Return [x, y] of the center of cell containing provided text 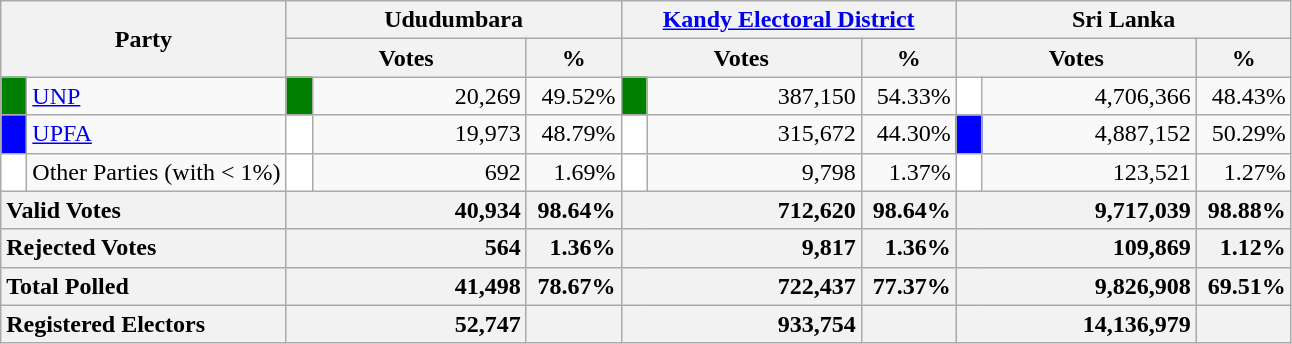
Registered Electors [144, 324]
564 [406, 248]
1.27% [1244, 172]
48.79% [574, 134]
933,754 [741, 324]
722,437 [741, 286]
1.37% [908, 172]
69.51% [1244, 286]
40,934 [406, 210]
19,973 [419, 134]
4,887,152 [1089, 134]
9,798 [754, 172]
315,672 [754, 134]
41,498 [406, 286]
49.52% [574, 96]
387,150 [754, 96]
54.33% [908, 96]
Ududumbara [454, 20]
Total Polled [144, 286]
123,521 [1089, 172]
Party [144, 39]
52,747 [406, 324]
9,717,039 [1076, 210]
109,869 [1076, 248]
Kandy Electoral District [788, 20]
44.30% [908, 134]
9,826,908 [1076, 286]
UNP [156, 96]
14,136,979 [1076, 324]
UPFA [156, 134]
692 [419, 172]
Valid Votes [144, 210]
9,817 [741, 248]
4,706,366 [1089, 96]
50.29% [1244, 134]
48.43% [1244, 96]
712,620 [741, 210]
Sri Lanka [1124, 20]
Rejected Votes [144, 248]
20,269 [419, 96]
1.12% [1244, 248]
1.69% [574, 172]
Other Parties (with < 1%) [156, 172]
98.88% [1244, 210]
78.67% [574, 286]
77.37% [908, 286]
